Output the (X, Y) coordinate of the center of the cell containing the given text.  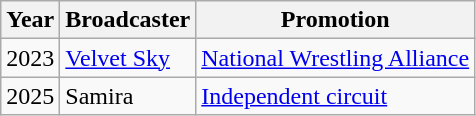
2025 (30, 96)
Year (30, 20)
Broadcaster (128, 20)
Promotion (336, 20)
Velvet Sky (128, 58)
National Wrestling Alliance (336, 58)
Independent circuit (336, 96)
Samira (128, 96)
2023 (30, 58)
